Locate the cell with the specified text and output its (X, Y) center coordinate. 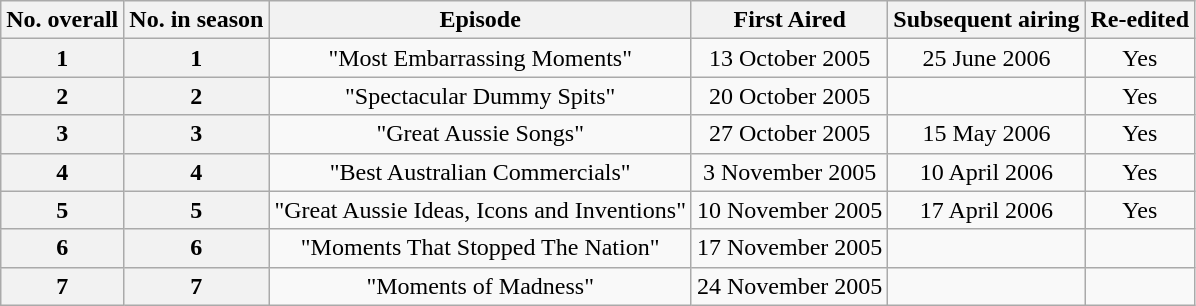
"Moments That Stopped The Nation" (480, 248)
No. in season (196, 20)
"Best Australian Commercials" (480, 172)
"Spectacular Dummy Spits" (480, 96)
20 October 2005 (789, 96)
27 October 2005 (789, 134)
"Moments of Madness" (480, 286)
15 May 2006 (986, 134)
10 April 2006 (986, 172)
17 November 2005 (789, 248)
Episode (480, 20)
Subsequent airing (986, 20)
"Most Embarrassing Moments" (480, 58)
24 November 2005 (789, 286)
17 April 2006 (986, 210)
10 November 2005 (789, 210)
"Great Aussie Ideas, Icons and Inventions" (480, 210)
3 November 2005 (789, 172)
25 June 2006 (986, 58)
13 October 2005 (789, 58)
No. overall (62, 20)
Re-edited (1140, 20)
"Great Aussie Songs" (480, 134)
First Aired (789, 20)
